Determine the (X, Y) coordinate at the center of the cell enclosing the given text.  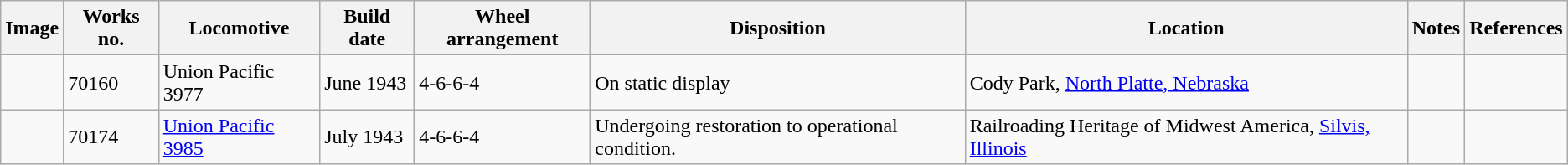
Undergoing restoration to operational condition. (777, 137)
References (1516, 28)
Location (1186, 28)
Railroading Heritage of Midwest America, Silvis, Illinois (1186, 137)
Works no. (111, 28)
70174 (111, 137)
July 1943 (367, 137)
Disposition (777, 28)
Union Pacific 3985 (239, 137)
Union Pacific 3977 (239, 82)
70160 (111, 82)
June 1943 (367, 82)
Build date (367, 28)
On static display (777, 82)
Cody Park, North Platte, Nebraska (1186, 82)
Image (32, 28)
Locomotive (239, 28)
Notes (1436, 28)
Wheel arrangement (503, 28)
